Detect which cell encompasses the target text, then output its (X, Y) center coordinate. 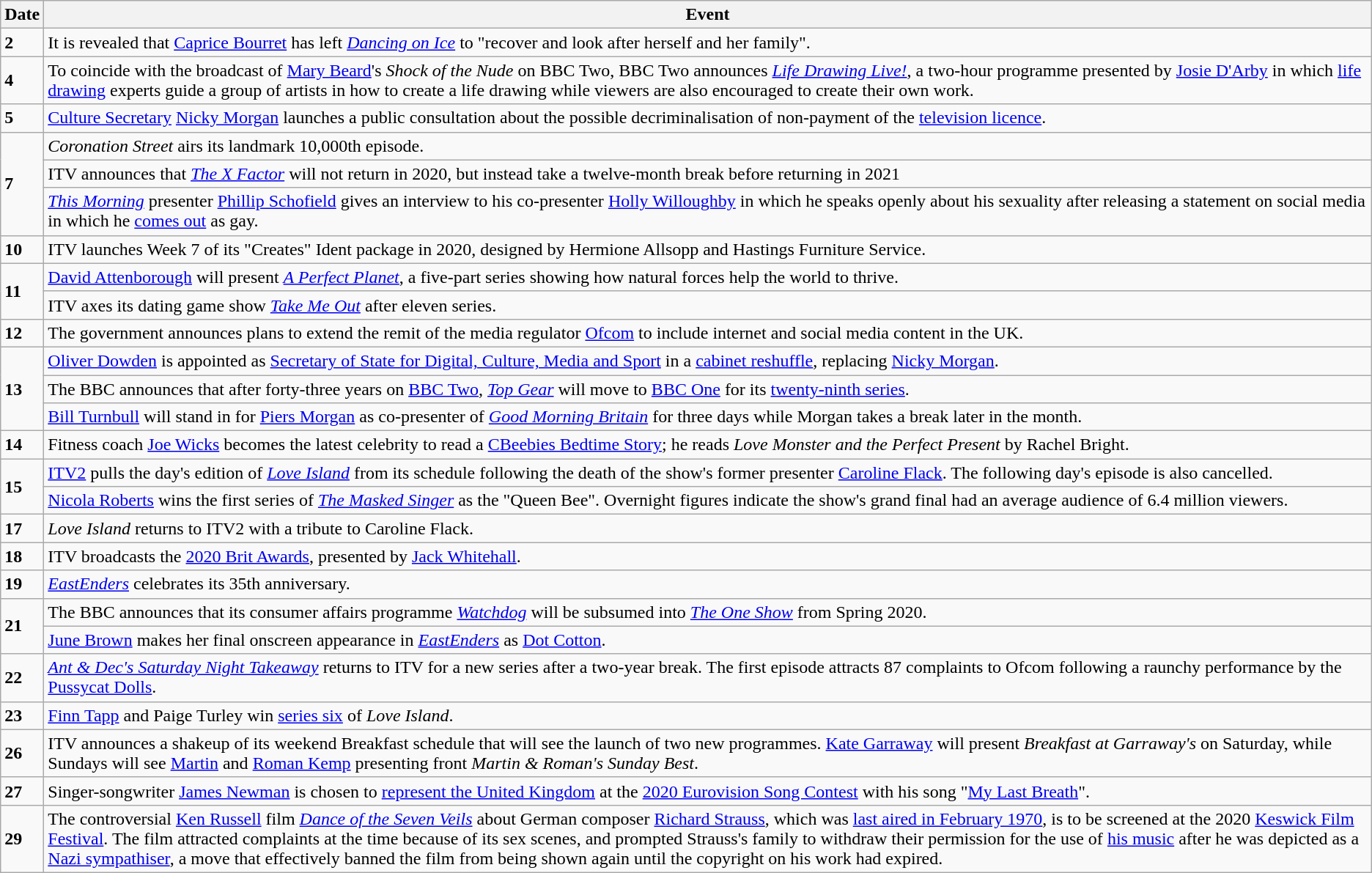
ITV launches Week 7 of its "Creates" Ident package in 2020, designed by Hermione Allsopp and Hastings Furniture Service. (708, 249)
June Brown makes her final onscreen appearance in EastEnders as Dot Cotton. (708, 640)
4 (22, 81)
Event (708, 15)
17 (22, 528)
Love Island returns to ITV2 with a tribute to Caroline Flack. (708, 528)
Bill Turnbull will stand in for Piers Morgan as co-presenter of Good Morning Britain for three days while Morgan takes a break later in the month. (708, 417)
29 (22, 839)
EastEnders celebrates its 35th anniversary. (708, 584)
Oliver Dowden is appointed as Secretary of State for Digital, Culture, Media and Sport in a cabinet reshuffle, replacing Nicky Morgan. (708, 361)
Coronation Street airs its landmark 10,000th episode. (708, 146)
21 (22, 626)
Singer-songwriter James Newman is chosen to represent the United Kingdom at the 2020 Eurovision Song Contest with his song "My Last Breath". (708, 791)
The BBC announces that after forty-three years on BBC Two, Top Gear will move to BBC One for its twenty-ninth series. (708, 389)
Finn Tapp and Paige Turley win series six of Love Island. (708, 715)
David Attenborough will present A Perfect Planet, a five-part series showing how natural forces help the world to thrive. (708, 277)
22 (22, 677)
19 (22, 584)
ITV broadcasts the 2020 Brit Awards, presented by Jack Whitehall. (708, 556)
It is revealed that Caprice Bourret has left Dancing on Ice to "recover and look after herself and her family". (708, 43)
The BBC announces that its consumer affairs programme Watchdog will be subsumed into The One Show from Spring 2020. (708, 612)
Culture Secretary Nicky Morgan launches a public consultation about the possible decriminalisation of non-payment of the television licence. (708, 118)
11 (22, 291)
10 (22, 249)
5 (22, 118)
15 (22, 487)
13 (22, 388)
2 (22, 43)
23 (22, 715)
18 (22, 556)
ITV announces that The X Factor will not return in 2020, but instead take a twelve-month break before returning in 2021 (708, 174)
ITV axes its dating game show Take Me Out after eleven series. (708, 305)
14 (22, 445)
27 (22, 791)
Date (22, 15)
7 (22, 183)
The government announces plans to extend the remit of the media regulator Ofcom to include internet and social media content in the UK. (708, 333)
26 (22, 754)
12 (22, 333)
